Return the (X, Y) coordinate for the center point of the cell that contains the specified text.  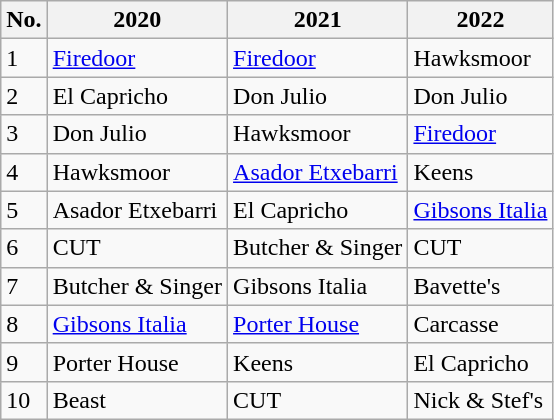
4 (24, 172)
9 (24, 362)
2022 (480, 20)
6 (24, 248)
No. (24, 20)
2 (24, 96)
1 (24, 58)
2020 (137, 20)
2021 (318, 20)
10 (24, 400)
Beast (137, 400)
Bavette's (480, 286)
8 (24, 324)
Carcasse (480, 324)
3 (24, 134)
Nick & Stef's (480, 400)
5 (24, 210)
7 (24, 286)
